Pinpoint the cell where the given text exists, returning its [X, Y] midpoint coordinate. 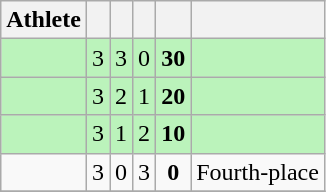
Athlete [44, 20]
30 [174, 58]
20 [174, 96]
Fourth-place [258, 172]
10 [174, 134]
